Return (x, y) of the center of cell containing provided text 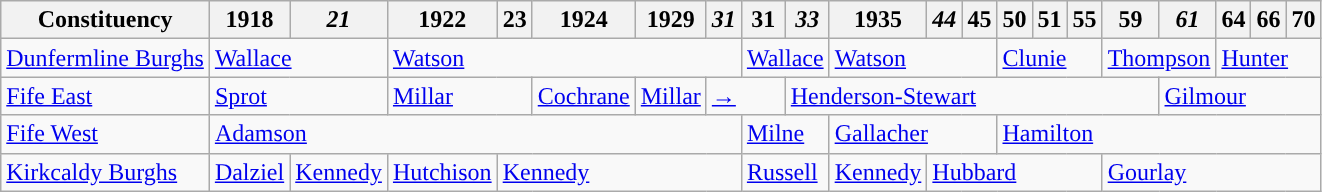
Gilmour (1240, 96)
Clunie (1050, 58)
1929 (670, 20)
59 (1130, 20)
Dunfermline Burghs (106, 58)
1918 (249, 20)
66 (1268, 20)
Henderson-Stewart (972, 96)
Gourlay (1212, 172)
50 (1014, 20)
Adamson (475, 134)
Fife East (106, 96)
44 (944, 20)
Hubbard (1014, 172)
21 (339, 20)
Russell (785, 172)
61 (1188, 20)
23 (514, 20)
Milne (785, 134)
Cochrane (584, 96)
55 (1084, 20)
1935 (878, 20)
Sprot (298, 96)
70 (1304, 20)
→ (746, 96)
51 (1050, 20)
45 (980, 20)
Dalziel (249, 172)
64 (1234, 20)
Hamilton (1159, 134)
Thompson (1159, 58)
Kirkcaldy Burghs (106, 172)
Constituency (106, 20)
Hutchison (442, 172)
Hunter (1268, 58)
1924 (584, 20)
Fife West (106, 134)
Gallacher (913, 134)
33 (807, 20)
1922 (442, 20)
